Provide the [x, y] coordinate of the cell's center where the given text is located.  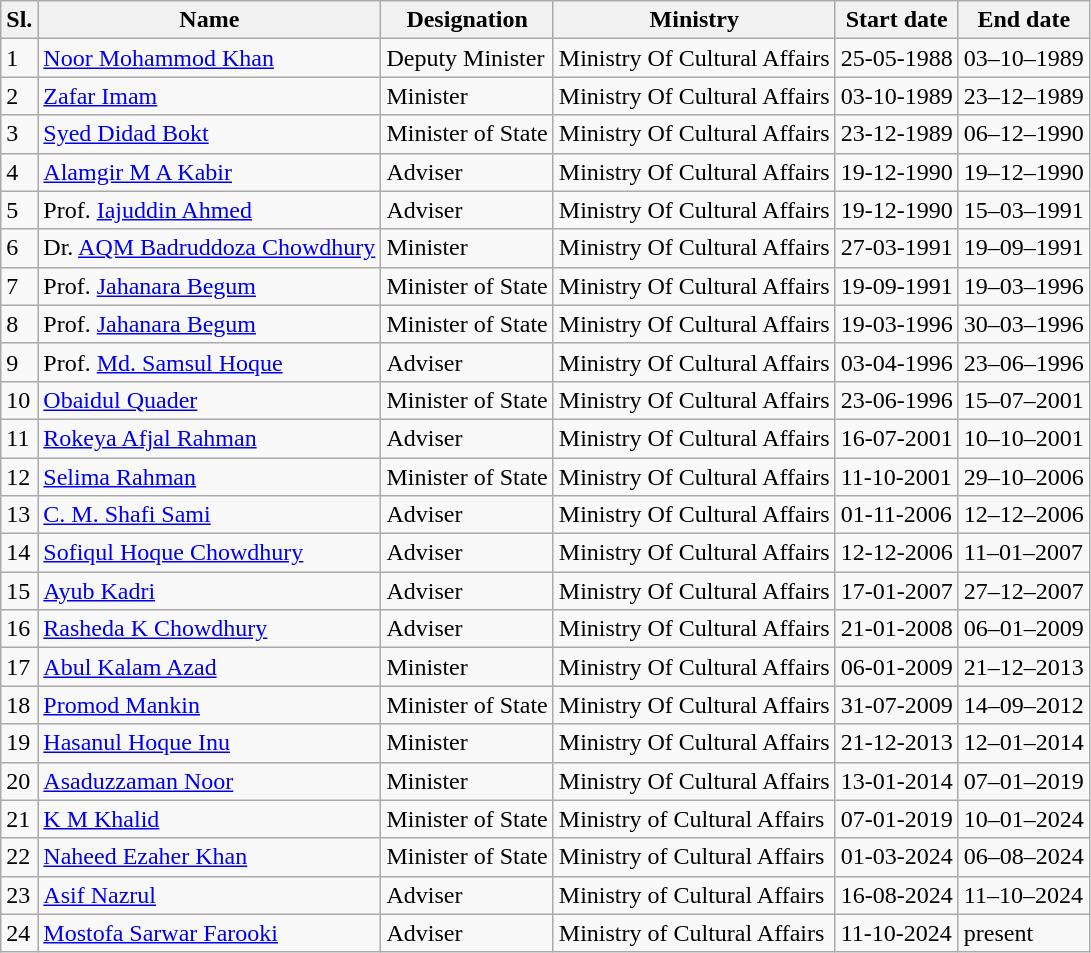
13 [20, 515]
12-12-2006 [896, 553]
15–07–2001 [1024, 400]
19 [20, 743]
23-12-1989 [896, 134]
Start date [896, 20]
5 [20, 210]
21-01-2008 [896, 629]
10–10–2001 [1024, 438]
11–01–2007 [1024, 553]
Abul Kalam Azad [210, 667]
Sl. [20, 20]
13-01-2014 [896, 781]
Designation [467, 20]
Prof. Iajuddin Ahmed [210, 210]
1 [20, 58]
20 [20, 781]
14 [20, 553]
present [1024, 933]
03–10–1989 [1024, 58]
Hasanul Hoque Inu [210, 743]
21–12–2013 [1024, 667]
19–09–1991 [1024, 248]
06–01–2009 [1024, 629]
9 [20, 362]
12–12–2006 [1024, 515]
Asif Nazrul [210, 895]
10 [20, 400]
31-07-2009 [896, 705]
17 [20, 667]
16-08-2024 [896, 895]
19-03-1996 [896, 324]
30–03–1996 [1024, 324]
Obaidul Quader [210, 400]
12 [20, 477]
27–12–2007 [1024, 591]
19–12–1990 [1024, 172]
11-10-2001 [896, 477]
Noor Mohammod Khan [210, 58]
Promod Mankin [210, 705]
Sofiqul Hoque Chowdhury [210, 553]
25-05-1988 [896, 58]
Ayub Kadri [210, 591]
10–01–2024 [1024, 819]
2 [20, 96]
06–12–1990 [1024, 134]
4 [20, 172]
21 [20, 819]
27-03-1991 [896, 248]
C. M. Shafi Sami [210, 515]
11–10–2024 [1024, 895]
11 [20, 438]
6 [20, 248]
Alamgir M A Kabir [210, 172]
23–06–1996 [1024, 362]
07-01-2019 [896, 819]
23-06-1996 [896, 400]
Ministry [694, 20]
8 [20, 324]
End date [1024, 20]
01-03-2024 [896, 857]
Asaduzzaman Noor [210, 781]
7 [20, 286]
19–03–1996 [1024, 286]
29–10–2006 [1024, 477]
06-01-2009 [896, 667]
03-04-1996 [896, 362]
21-12-2013 [896, 743]
Selima Rahman [210, 477]
16-07-2001 [896, 438]
23 [20, 895]
11-10-2024 [896, 933]
Prof. Md. Samsul Hoque [210, 362]
Syed Didad Bokt [210, 134]
Rasheda K Chowdhury [210, 629]
Dr. AQM Badruddoza Chowdhury [210, 248]
15–03–1991 [1024, 210]
K M Khalid [210, 819]
Deputy Minister [467, 58]
17-01-2007 [896, 591]
15 [20, 591]
14–09–2012 [1024, 705]
Mostofa Sarwar Farooki [210, 933]
22 [20, 857]
16 [20, 629]
24 [20, 933]
12–01–2014 [1024, 743]
18 [20, 705]
Zafar Imam [210, 96]
07–01–2019 [1024, 781]
23–12–1989 [1024, 96]
06–08–2024 [1024, 857]
Name [210, 20]
Naheed Ezaher Khan [210, 857]
Rokeya Afjal Rahman [210, 438]
01-11-2006 [896, 515]
03-10-1989 [896, 96]
19-09-1991 [896, 286]
3 [20, 134]
